Pinpoint the cell where the given text exists, returning its (x, y) midpoint coordinate. 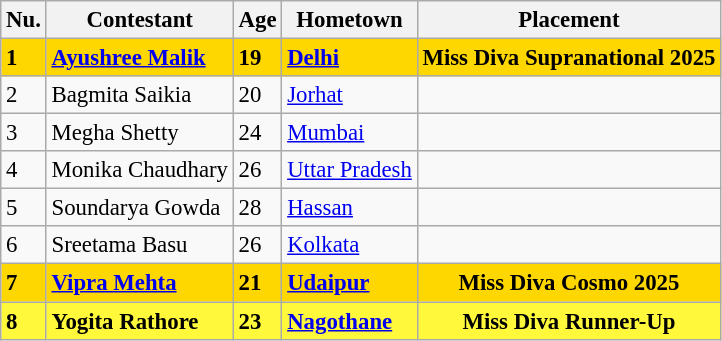
28 (258, 208)
Hometown (350, 20)
Bagmita Saikia (140, 95)
8 (24, 321)
Contestant (140, 20)
Jorhat (350, 95)
Monika Chaudhary (140, 170)
Miss Diva Runner-Up (569, 321)
Vipra Mehta (140, 283)
24 (258, 133)
Miss Diva Supranational 2025 (569, 58)
4 (24, 170)
Kolkata (350, 245)
Placement (569, 20)
6 (24, 245)
Ayushree Malik (140, 58)
23 (258, 321)
Mumbai (350, 133)
Sreetama Basu (140, 245)
Delhi (350, 58)
Miss Diva Cosmo 2025 (569, 283)
3 (24, 133)
Udaipur (350, 283)
Age (258, 20)
Megha Shetty (140, 133)
20 (258, 95)
Uttar Pradesh (350, 170)
Hassan (350, 208)
Soundarya Gowda (140, 208)
21 (258, 283)
2 (24, 95)
5 (24, 208)
19 (258, 58)
Yogita Rathore (140, 321)
7 (24, 283)
Nagothane (350, 321)
1 (24, 58)
Nu. (24, 20)
